Find where the given text appears and provide that cell's center as [x, y] coordinate. 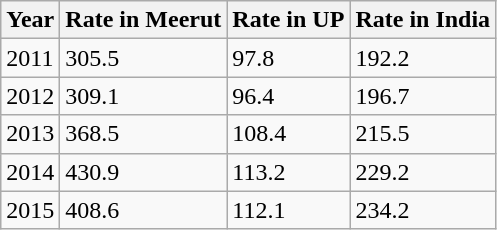
Rate in UP [288, 20]
368.5 [144, 134]
192.2 [423, 58]
96.4 [288, 96]
305.5 [144, 58]
Rate in India [423, 20]
Year [30, 20]
229.2 [423, 172]
408.6 [144, 210]
2013 [30, 134]
234.2 [423, 210]
196.7 [423, 96]
113.2 [288, 172]
430.9 [144, 172]
112.1 [288, 210]
2012 [30, 96]
Rate in Meerut [144, 20]
309.1 [144, 96]
2014 [30, 172]
97.8 [288, 58]
2015 [30, 210]
108.4 [288, 134]
215.5 [423, 134]
2011 [30, 58]
